Extract the (x, y) coordinate from the center of the cell holding the provided text.  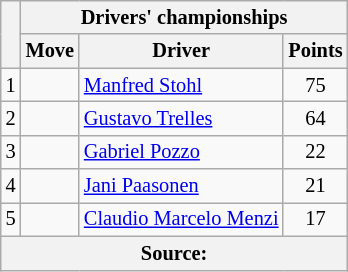
Gustavo Trelles (181, 118)
22 (315, 152)
75 (315, 85)
Claudio Marcelo Menzi (181, 219)
17 (315, 219)
Jani Paasonen (181, 186)
1 (11, 85)
64 (315, 118)
Drivers' championships (184, 17)
Source: (174, 253)
Points (315, 51)
2 (11, 118)
Manfred Stohl (181, 85)
4 (11, 186)
Move (50, 51)
5 (11, 219)
21 (315, 186)
Driver (181, 51)
3 (11, 152)
Gabriel Pozzo (181, 152)
